Determine the (x, y) coordinate at the center of the cell enclosing the given text.  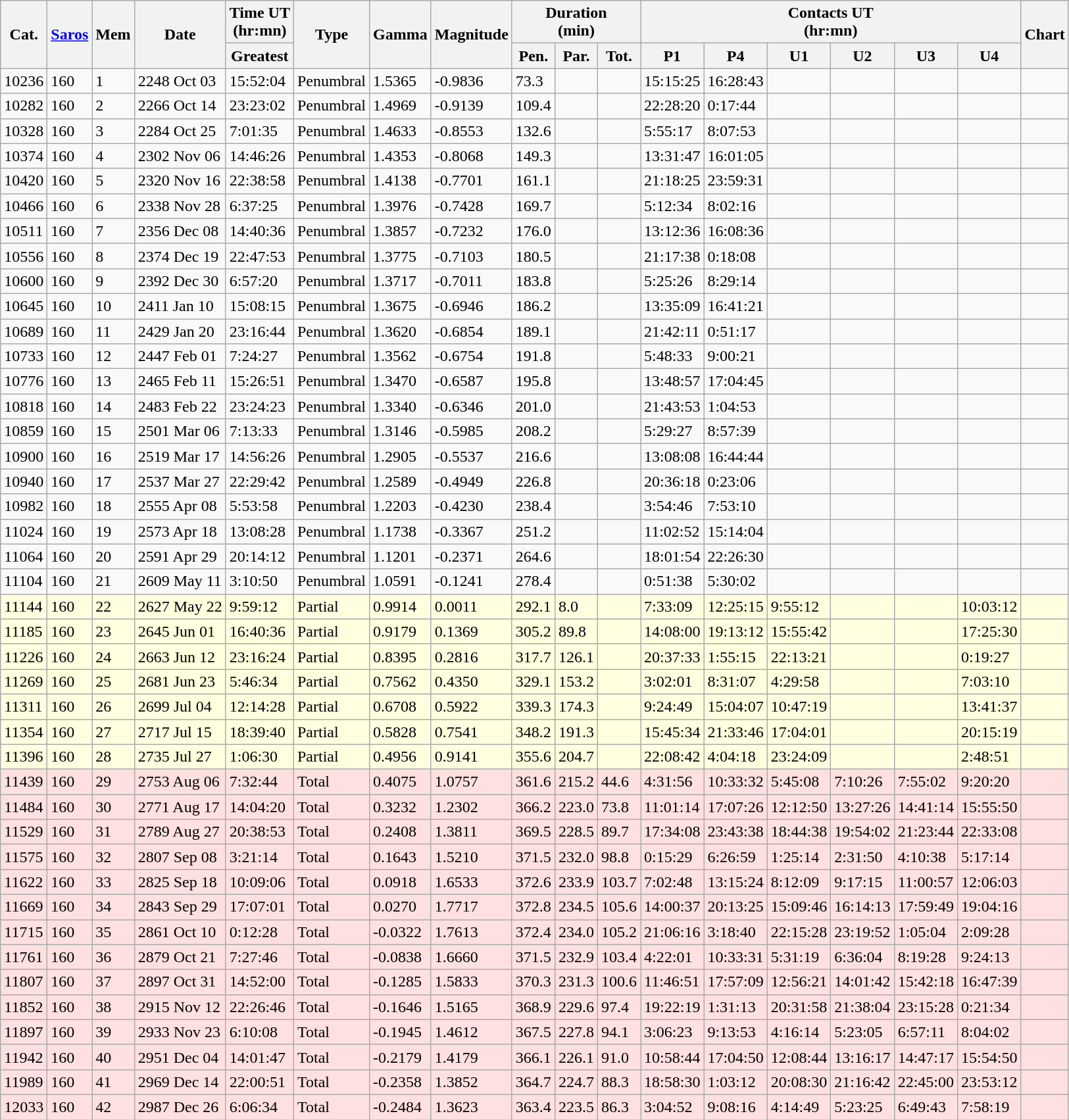
15:55:50 (989, 807)
91.0 (618, 1057)
223.0 (576, 807)
364.7 (533, 1082)
278.4 (533, 581)
21:06:16 (672, 932)
Tot. (618, 56)
7 (113, 231)
191.8 (533, 356)
1.6660 (471, 957)
10900 (24, 456)
-0.4949 (471, 481)
292.1 (533, 606)
1.2905 (401, 456)
Type (332, 34)
0.7541 (471, 732)
11715 (24, 932)
0.7562 (401, 681)
23:24:23 (259, 406)
22:29:42 (259, 481)
2897 Oct 31 (180, 982)
368.9 (533, 1007)
2:48:51 (989, 757)
372.8 (533, 907)
0:21:34 (989, 1007)
15:09:46 (799, 907)
0:12:28 (259, 932)
Mem (113, 34)
0.5922 (471, 706)
11144 (24, 606)
1.5365 (401, 81)
2374 Dec 19 (180, 256)
10600 (24, 281)
Par. (576, 56)
4:14:49 (799, 1107)
Date (180, 34)
22:45:00 (926, 1082)
13:15:24 (735, 882)
31 (113, 832)
1:06:30 (259, 757)
2429 Jan 20 (180, 331)
238.4 (533, 506)
0.9179 (401, 631)
339.3 (533, 706)
22:47:53 (259, 256)
2663 Jun 12 (180, 656)
11529 (24, 832)
2465 Feb 11 (180, 381)
208.2 (533, 431)
2609 May 11 (180, 581)
4 (113, 156)
8:07:53 (735, 131)
186.2 (533, 306)
-0.7011 (471, 281)
11354 (24, 732)
Pen. (533, 56)
105.2 (618, 932)
7:02:48 (672, 882)
19:04:16 (989, 907)
9 (113, 281)
366.1 (533, 1057)
Cat. (24, 34)
10236 (24, 81)
21:33:46 (735, 732)
8:19:28 (926, 957)
11024 (24, 531)
21:42:11 (672, 331)
2392 Dec 30 (180, 281)
11439 (24, 782)
2753 Aug 06 (180, 782)
-0.2484 (401, 1107)
11:02:52 (672, 531)
10982 (24, 506)
2248 Oct 03 (180, 81)
11396 (24, 757)
8:31:07 (735, 681)
1.1738 (401, 531)
100.6 (618, 982)
20:08:30 (799, 1082)
38 (113, 1007)
2555 Apr 08 (180, 506)
227.8 (576, 1032)
5:23:05 (862, 1032)
6:37:25 (259, 206)
370.3 (533, 982)
224.7 (576, 1082)
16:14:13 (862, 907)
10940 (24, 481)
22:00:51 (259, 1082)
0:23:06 (735, 481)
18:39:40 (259, 732)
7:58:19 (989, 1107)
17:04:01 (799, 732)
18 (113, 506)
-0.2179 (401, 1057)
0.4350 (471, 681)
22:08:42 (672, 757)
42 (113, 1107)
11:00:57 (926, 882)
8:29:14 (735, 281)
23:16:44 (259, 331)
251.2 (533, 531)
17:04:45 (735, 381)
10511 (24, 231)
1.2203 (401, 506)
149.3 (533, 156)
1.3340 (401, 406)
23:59:31 (735, 181)
28 (113, 757)
5:25:26 (672, 281)
7:10:26 (862, 782)
5:45:08 (799, 782)
0.4956 (401, 757)
-0.5985 (471, 431)
13:48:57 (672, 381)
232.0 (576, 857)
183.8 (533, 281)
17:34:08 (672, 832)
88.3 (618, 1082)
204.7 (576, 757)
Chart (1045, 34)
Duration(min) (576, 22)
14:56:26 (259, 456)
226.1 (576, 1057)
39 (113, 1032)
0.1643 (401, 857)
11852 (24, 1007)
228.5 (576, 832)
6 (113, 206)
16:47:39 (989, 982)
1.5165 (471, 1007)
20 (113, 556)
15:45:34 (672, 732)
3:10:50 (259, 581)
27 (113, 732)
1.3976 (401, 206)
195.8 (533, 381)
17:25:30 (989, 631)
1.4138 (401, 181)
0.2816 (471, 656)
17:04:50 (735, 1057)
-0.8068 (471, 156)
1.3857 (401, 231)
8:04:02 (989, 1032)
3:21:14 (259, 857)
5 (113, 181)
23:43:38 (735, 832)
1.3811 (471, 832)
14:47:17 (926, 1057)
1.3852 (471, 1082)
234.5 (576, 907)
U2 (862, 56)
12:12:50 (799, 807)
89.7 (618, 832)
9:24:13 (989, 957)
10556 (24, 256)
10733 (24, 356)
0.4075 (401, 782)
-0.7428 (471, 206)
20:31:58 (799, 1007)
1.4179 (471, 1057)
14:41:14 (926, 807)
22:26:46 (259, 1007)
18:01:54 (672, 556)
19:54:02 (862, 832)
16:44:44 (735, 456)
1.5210 (471, 857)
11269 (24, 681)
15 (113, 431)
15:26:51 (259, 381)
8 (113, 256)
9:20:20 (989, 782)
0.1369 (471, 631)
11104 (24, 581)
20:13:25 (735, 907)
201.0 (533, 406)
21:17:38 (672, 256)
10689 (24, 331)
23:23:02 (259, 106)
6:57:20 (259, 281)
11942 (24, 1057)
44.6 (618, 782)
-0.1285 (401, 982)
20:37:33 (672, 656)
1.3620 (401, 331)
17:57:09 (735, 982)
2:09:28 (989, 932)
-0.6346 (471, 406)
13:27:26 (862, 807)
32 (113, 857)
1.7717 (471, 907)
16:01:05 (735, 156)
23:24:09 (799, 757)
229.6 (576, 1007)
6:49:43 (926, 1107)
Saros (70, 34)
348.2 (533, 732)
0.9914 (401, 606)
-0.7701 (471, 181)
13:08:08 (672, 456)
26 (113, 706)
21:23:44 (926, 832)
36 (113, 957)
11897 (24, 1032)
13:35:09 (672, 306)
14:46:26 (259, 156)
226.8 (533, 481)
7:33:09 (672, 606)
15:54:50 (989, 1057)
7:03:10 (989, 681)
2573 Apr 18 (180, 531)
7:27:46 (259, 957)
10374 (24, 156)
1.1201 (401, 556)
8:12:09 (799, 882)
11622 (24, 882)
20:14:12 (259, 556)
5:53:58 (259, 506)
0.9141 (471, 757)
10:33:32 (735, 782)
215.2 (576, 782)
372.4 (533, 932)
13:08:28 (259, 531)
14:04:20 (259, 807)
1.3675 (401, 306)
Gamma (401, 34)
1:55:15 (735, 656)
7:24:27 (259, 356)
15:55:42 (799, 631)
11226 (24, 656)
P1 (672, 56)
13:12:36 (672, 231)
10776 (24, 381)
2771 Aug 17 (180, 807)
1.2589 (401, 481)
0.6708 (401, 706)
-0.9836 (471, 81)
15:15:25 (672, 81)
21:38:04 (862, 1007)
24 (113, 656)
1:05:04 (926, 932)
109.4 (533, 106)
2951 Dec 04 (180, 1057)
1.5833 (471, 982)
2735 Jul 27 (180, 757)
21:43:53 (672, 406)
17:07:01 (259, 907)
153.2 (576, 681)
35 (113, 932)
2356 Dec 08 (180, 231)
34 (113, 907)
0.5828 (401, 732)
0.0270 (401, 907)
1.3775 (401, 256)
89.8 (576, 631)
-0.7103 (471, 256)
19:13:12 (735, 631)
14:01:47 (259, 1057)
2915 Nov 12 (180, 1007)
Contacts UT(hr:mn) (831, 22)
14:00:37 (672, 907)
-0.8553 (471, 131)
10:47:19 (799, 706)
15:52:04 (259, 81)
231.3 (576, 982)
2519 Mar 17 (180, 456)
21:16:42 (862, 1082)
5:48:33 (672, 356)
5:12:34 (672, 206)
22:26:30 (735, 556)
17:07:26 (735, 807)
16:28:43 (735, 81)
5:29:27 (672, 431)
19:22:19 (672, 1007)
-0.2358 (401, 1082)
9:13:53 (735, 1032)
126.1 (576, 656)
8:02:16 (735, 206)
5:55:17 (672, 131)
2861 Oct 10 (180, 932)
1 (113, 81)
4:10:38 (926, 857)
4:29:58 (799, 681)
15:42:18 (926, 982)
8:57:39 (735, 431)
11761 (24, 957)
2969 Dec 14 (180, 1082)
5:17:14 (989, 857)
176.0 (533, 231)
9:55:12 (799, 606)
22:13:21 (799, 656)
1.0757 (471, 782)
0.2408 (401, 832)
2302 Nov 06 (180, 156)
232.9 (576, 957)
12:25:15 (735, 606)
3 (113, 131)
22 (113, 606)
21 (113, 581)
5:46:34 (259, 681)
223.5 (576, 1107)
10 (113, 306)
103.4 (618, 957)
2987 Dec 26 (180, 1107)
U3 (926, 56)
2411 Jan 10 (180, 306)
73.3 (533, 81)
23:16:24 (259, 656)
3:06:23 (672, 1032)
-0.9139 (471, 106)
3:54:46 (672, 506)
1.4969 (401, 106)
11 (113, 331)
11575 (24, 857)
372.6 (533, 882)
189.1 (533, 331)
355.6 (533, 757)
19 (113, 531)
103.7 (618, 882)
6:57:11 (926, 1032)
191.3 (576, 732)
2645 Jun 01 (180, 631)
10466 (24, 206)
1.4353 (401, 156)
1.6533 (471, 882)
1.3623 (471, 1107)
10:03:12 (989, 606)
10328 (24, 131)
0:18:08 (735, 256)
11989 (24, 1082)
1:03:12 (735, 1082)
7:55:02 (926, 782)
264.6 (533, 556)
40 (113, 1057)
1.4612 (471, 1032)
2933 Nov 23 (180, 1032)
94.1 (618, 1032)
2591 Apr 29 (180, 556)
1.7613 (471, 932)
317.7 (533, 656)
Magnitude (471, 34)
Greatest (259, 56)
12033 (24, 1107)
2699 Jul 04 (180, 706)
9:59:12 (259, 606)
1.3562 (401, 356)
0:17:44 (735, 106)
4:31:56 (672, 782)
5:23:25 (862, 1107)
2501 Mar 06 (180, 431)
73.8 (618, 807)
9:24:49 (672, 706)
14 (113, 406)
2843 Sep 29 (180, 907)
13:16:17 (862, 1057)
22:15:28 (799, 932)
10818 (24, 406)
13 (113, 381)
1.3717 (401, 281)
367.5 (533, 1032)
2537 Mar 27 (180, 481)
4:04:18 (735, 757)
-0.0322 (401, 932)
2807 Sep 08 (180, 857)
1.2302 (471, 807)
0:51:17 (735, 331)
0.8395 (401, 656)
5:31:19 (799, 957)
15:04:07 (735, 706)
0.0918 (401, 882)
2789 Aug 27 (180, 832)
11:46:51 (672, 982)
132.6 (533, 131)
10859 (24, 431)
U4 (989, 56)
97.4 (618, 1007)
-0.1241 (471, 581)
-0.7232 (471, 231)
369.5 (533, 832)
161.1 (533, 181)
1.3470 (401, 381)
12:08:44 (799, 1057)
14:08:00 (672, 631)
3:02:01 (672, 681)
17:59:49 (926, 907)
2338 Nov 28 (180, 206)
4:16:14 (799, 1032)
1.0591 (401, 581)
9:08:16 (735, 1107)
23:15:28 (926, 1007)
10282 (24, 106)
-0.5537 (471, 456)
-0.2371 (471, 556)
17 (113, 481)
0.3232 (401, 807)
9:00:21 (735, 356)
2447 Feb 01 (180, 356)
14:52:00 (259, 982)
2717 Jul 15 (180, 732)
7:53:10 (735, 506)
0.0011 (471, 606)
41 (113, 1082)
23:19:52 (862, 932)
2483 Feb 22 (180, 406)
361.6 (533, 782)
1:25:14 (799, 857)
Time UT(hr:mn) (259, 22)
11807 (24, 982)
22:28:20 (672, 106)
1.4633 (401, 131)
-0.0838 (401, 957)
86.3 (618, 1107)
11311 (24, 706)
18:58:30 (672, 1082)
-0.6754 (471, 356)
14:40:36 (259, 231)
23:53:12 (989, 1082)
22:38:58 (259, 181)
2284 Oct 25 (180, 131)
169.7 (533, 206)
P4 (735, 56)
11064 (24, 556)
22:33:08 (989, 832)
2681 Jun 23 (180, 681)
-0.1646 (401, 1007)
8.0 (576, 606)
20:38:53 (259, 832)
-0.6587 (471, 381)
1.3146 (401, 431)
U1 (799, 56)
12:56:21 (799, 982)
2 (113, 106)
363.4 (533, 1107)
6:36:04 (862, 957)
1:31:13 (735, 1007)
-0.4230 (471, 506)
4:22:01 (672, 957)
11185 (24, 631)
33 (113, 882)
6:26:59 (735, 857)
216.6 (533, 456)
233.9 (576, 882)
12:14:28 (259, 706)
15:14:04 (735, 531)
0:19:27 (989, 656)
0:15:29 (672, 857)
10:58:44 (672, 1057)
20:15:19 (989, 732)
13:31:47 (672, 156)
11484 (24, 807)
174.3 (576, 706)
3:18:40 (735, 932)
2:31:50 (862, 857)
16:41:21 (735, 306)
180.5 (533, 256)
-0.3367 (471, 531)
15:08:15 (259, 306)
30 (113, 807)
12 (113, 356)
234.0 (576, 932)
29 (113, 782)
18:44:38 (799, 832)
10645 (24, 306)
7:32:44 (259, 782)
16:08:36 (735, 231)
10:09:06 (259, 882)
-0.6946 (471, 306)
10420 (24, 181)
-0.1945 (401, 1032)
366.2 (533, 807)
2825 Sep 18 (180, 882)
11:01:14 (672, 807)
3:04:52 (672, 1107)
16:40:36 (259, 631)
9:17:15 (862, 882)
25 (113, 681)
13:41:37 (989, 706)
37 (113, 982)
-0.6854 (471, 331)
2320 Nov 16 (180, 181)
7:01:35 (259, 131)
11669 (24, 907)
10:33:31 (735, 957)
98.8 (618, 857)
2879 Oct 21 (180, 957)
14:01:42 (862, 982)
1:04:53 (735, 406)
7:13:33 (259, 431)
2627 May 22 (180, 606)
21:18:25 (672, 181)
105.6 (618, 907)
16 (113, 456)
20:36:18 (672, 481)
305.2 (533, 631)
23 (113, 631)
2266 Oct 14 (180, 106)
329.1 (533, 681)
0:51:38 (672, 581)
6:06:34 (259, 1107)
12:06:03 (989, 882)
6:10:08 (259, 1032)
5:30:02 (735, 581)
